From the cell containing the given text, extract its center point as (x, y) coordinate. 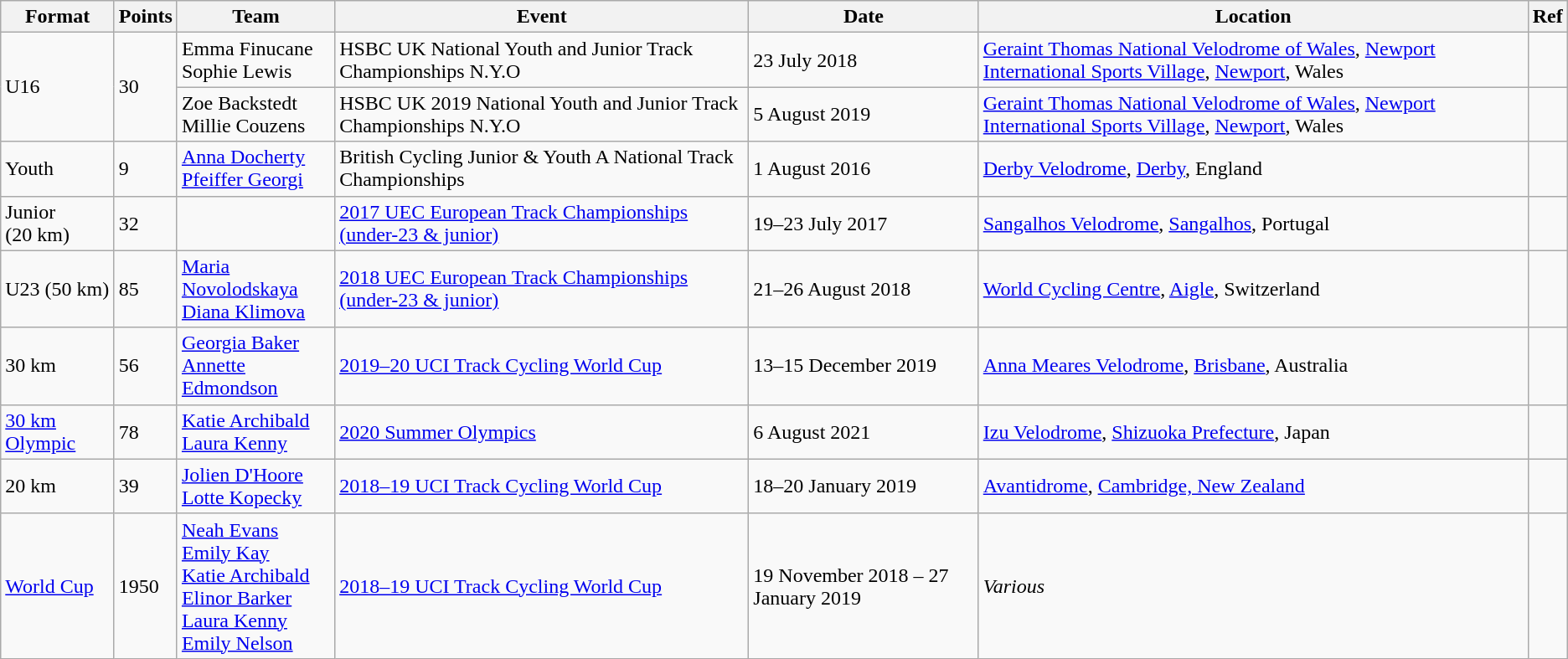
Anna Meares Velodrome, Brisbane, Australia (1253, 366)
Sangalhos Velodrome, Sangalhos, Portugal (1253, 223)
Georgia BakerAnnette Edmondson (255, 366)
85 (146, 289)
2020 Summer Olympics (542, 432)
U16 (58, 87)
Date (864, 17)
Location (1253, 17)
1950 (146, 586)
Youth (58, 169)
30 km Olympic (58, 432)
Neah EvansEmily KayKatie ArchibaldElinor BarkerLaura KennyEmily Nelson (255, 586)
6 August 2021 (864, 432)
30 km (58, 366)
Emma FinucaneSophie Lewis (255, 60)
2018 UEC European Track Championships (under-23 & junior) (542, 289)
Anna DochertyPfeiffer Georgi (255, 169)
Format (58, 17)
HSBC UK 2019 National Youth and Junior Track Championships N.Y.O (542, 114)
5 August 2019 (864, 114)
Zoe BackstedtMillie Couzens (255, 114)
19 November 2018 – 27 January 2019 (864, 586)
World Cup (58, 586)
21–26 August 2018 (864, 289)
Team (255, 17)
2017 UEC European Track Championships (under-23 & junior) (542, 223)
Izu Velodrome, Shizuoka Prefecture, Japan (1253, 432)
U23 (50 km) (58, 289)
32 (146, 223)
2019–20 UCI Track Cycling World Cup (542, 366)
20 km (58, 486)
Junior (20 km) (58, 223)
19–23 July 2017 (864, 223)
23 July 2018 (864, 60)
Event (542, 17)
13–15 December 2019 (864, 366)
Jolien D'HooreLotte Kopecky (255, 486)
Various (1253, 586)
Avantidrome, Cambridge, New Zealand (1253, 486)
HSBC UK National Youth and Junior Track Championships N.Y.O (542, 60)
39 (146, 486)
Maria NovolodskayaDiana Klimova (255, 289)
18–20 January 2019 (864, 486)
World Cycling Centre, Aigle, Switzerland (1253, 289)
Katie ArchibaldLaura Kenny (255, 432)
Ref (1548, 17)
78 (146, 432)
30 (146, 87)
Points (146, 17)
9 (146, 169)
56 (146, 366)
Derby Velodrome, Derby, England (1253, 169)
1 August 2016 (864, 169)
British Cycling Junior & Youth A National Track Championships (542, 169)
